Search for the cell housing the specified text and yield its (X, Y) center coordinate. 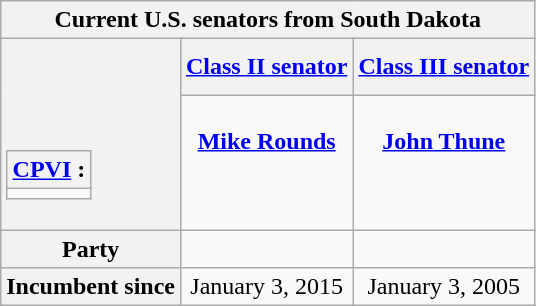
Class III senator (444, 67)
Mike Rounds (266, 162)
January 3, 2015 (266, 287)
Party (91, 249)
Incumbent since (91, 287)
John Thune (444, 162)
Class II senator (266, 67)
January 3, 2005 (444, 287)
Current U.S. senators from South Dakota (268, 20)
